Extract the (X, Y) coordinate from the center of the cell holding the provided text.  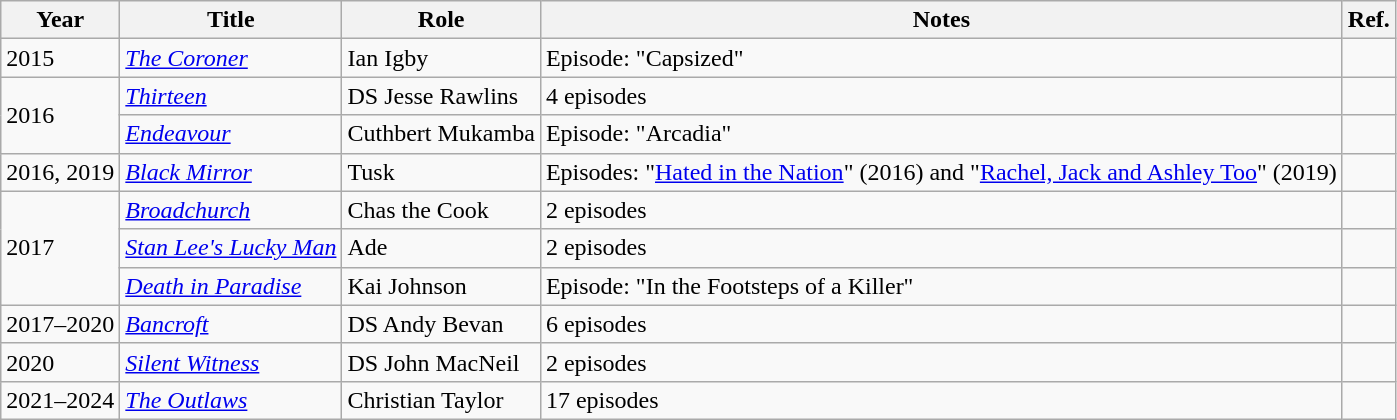
Bancroft (231, 324)
The Coroner (231, 58)
2016 (60, 115)
Death in Paradise (231, 286)
Ref. (1368, 20)
DS John MacNeil (441, 362)
Episode: "Arcadia" (941, 134)
The Outlaws (231, 400)
Endeavour (231, 134)
Ade (441, 248)
Silent Witness (231, 362)
2016, 2019 (60, 172)
Black Mirror (231, 172)
2017–2020 (60, 324)
Kai Johnson (441, 286)
Chas the Cook (441, 210)
Role (441, 20)
Title (231, 20)
Tusk (441, 172)
Episode: "Capsized" (941, 58)
Cuthbert Mukamba (441, 134)
Ian Igby (441, 58)
Episode: "In the Footsteps of a Killer" (941, 286)
6 episodes (941, 324)
Stan Lee's Lucky Man (231, 248)
Year (60, 20)
4 episodes (941, 96)
2020 (60, 362)
Episodes: "Hated in the Nation" (2016) and "Rachel, Jack and Ashley Too" (2019) (941, 172)
Christian Taylor (441, 400)
DS Andy Bevan (441, 324)
Notes (941, 20)
2021–2024 (60, 400)
2015 (60, 58)
2017 (60, 248)
Broadchurch (231, 210)
DS Jesse Rawlins (441, 96)
Thirteen (231, 96)
17 episodes (941, 400)
